Find where the given text appears and provide that cell's center as [x, y] coordinate. 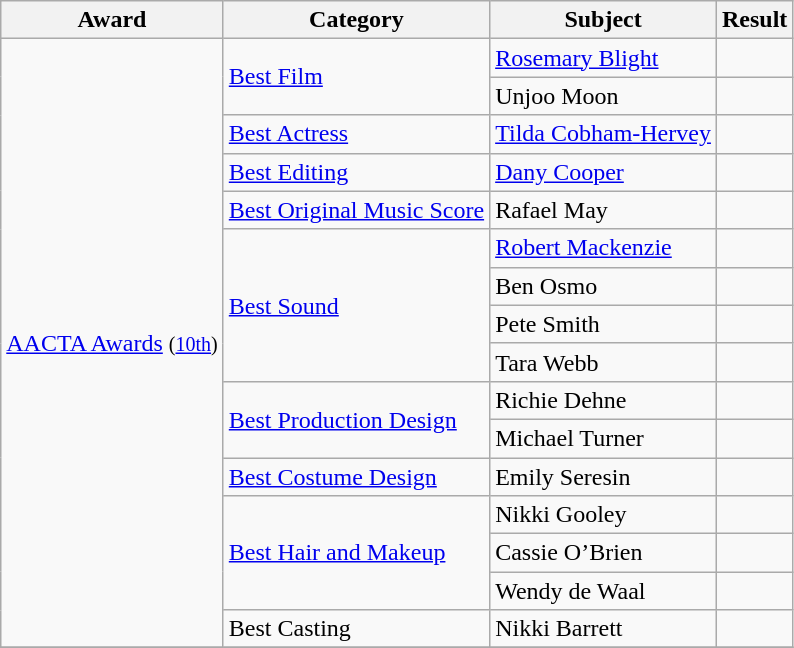
Ben Osmo [604, 286]
Tara Webb [604, 362]
AACTA Awards (10th) [112, 344]
Best Sound [356, 305]
Best Original Music Score [356, 210]
Best Costume Design [356, 477]
Rosemary Blight [604, 58]
Best Casting [356, 629]
Rafael May [604, 210]
Robert Mackenzie [604, 248]
Subject [604, 20]
Best Editing [356, 172]
Best Hair and Makeup [356, 553]
Best Actress [356, 134]
Wendy de Waal [604, 591]
Best Film [356, 77]
Award [112, 20]
Best Production Design [356, 419]
Dany Cooper [604, 172]
Emily Seresin [604, 477]
Nikki Barrett [604, 629]
Result [754, 20]
Unjoo Moon [604, 96]
Cassie O’Brien [604, 553]
Tilda Cobham-Hervey [604, 134]
Michael Turner [604, 438]
Pete Smith [604, 324]
Category [356, 20]
Richie Dehne [604, 400]
Nikki Gooley [604, 515]
